Output the [x, y] coordinate of the center of the cell containing the given text.  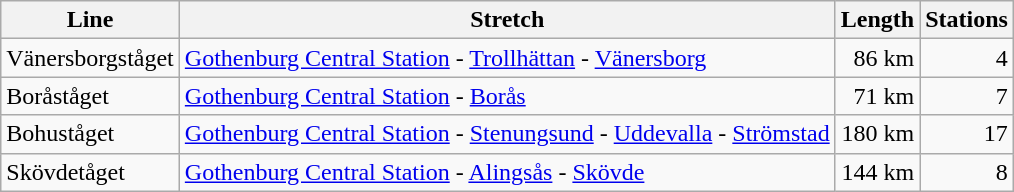
Gothenburg Central Station - Borås [507, 96]
7 [967, 96]
86 km [877, 58]
Line [90, 20]
Boråståget [90, 96]
180 km [877, 134]
4 [967, 58]
Bohuståget [90, 134]
71 km [877, 96]
Gothenburg Central Station - Trollhättan - Vänersborg [507, 58]
Length [877, 20]
Skövdetåget [90, 172]
Stations [967, 20]
144 km [877, 172]
8 [967, 172]
Stretch [507, 20]
Gothenburg Central Station - Alingsås - Skövde [507, 172]
Vänersborgståget [90, 58]
17 [967, 134]
Gothenburg Central Station - Stenungsund - Uddevalla - Strömstad [507, 134]
